Capture the cell that displays the provided text and extract its (x, y) central coordinate. 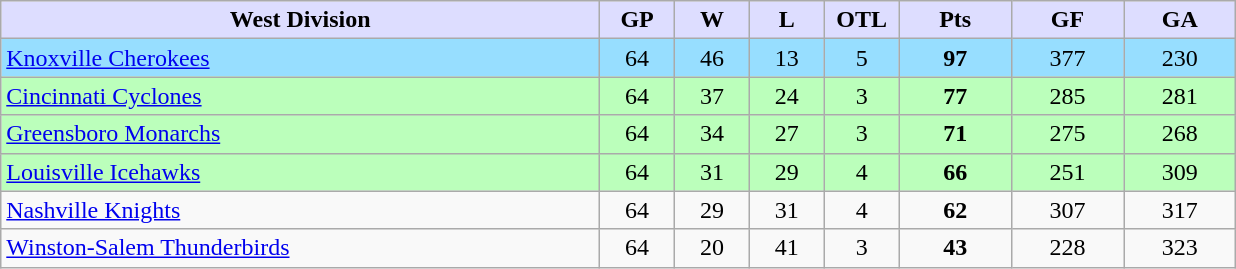
5 (862, 58)
West Division (300, 20)
Nashville Knights (300, 210)
24 (786, 96)
Knoxville Cherokees (300, 58)
43 (955, 248)
20 (712, 248)
W (712, 20)
251 (1067, 172)
268 (1180, 134)
307 (1067, 210)
Louisville Icehawks (300, 172)
71 (955, 134)
317 (1180, 210)
27 (786, 134)
Pts (955, 20)
228 (1067, 248)
285 (1067, 96)
GA (1180, 20)
13 (786, 58)
Greensboro Monarchs (300, 134)
46 (712, 58)
377 (1067, 58)
L (786, 20)
66 (955, 172)
77 (955, 96)
41 (786, 248)
37 (712, 96)
97 (955, 58)
309 (1180, 172)
GF (1067, 20)
275 (1067, 134)
GP (638, 20)
Winston-Salem Thunderbirds (300, 248)
Cincinnati Cyclones (300, 96)
323 (1180, 248)
OTL (862, 20)
230 (1180, 58)
34 (712, 134)
62 (955, 210)
281 (1180, 96)
